Output the [X, Y] coordinate of the center of the cell containing the given text.  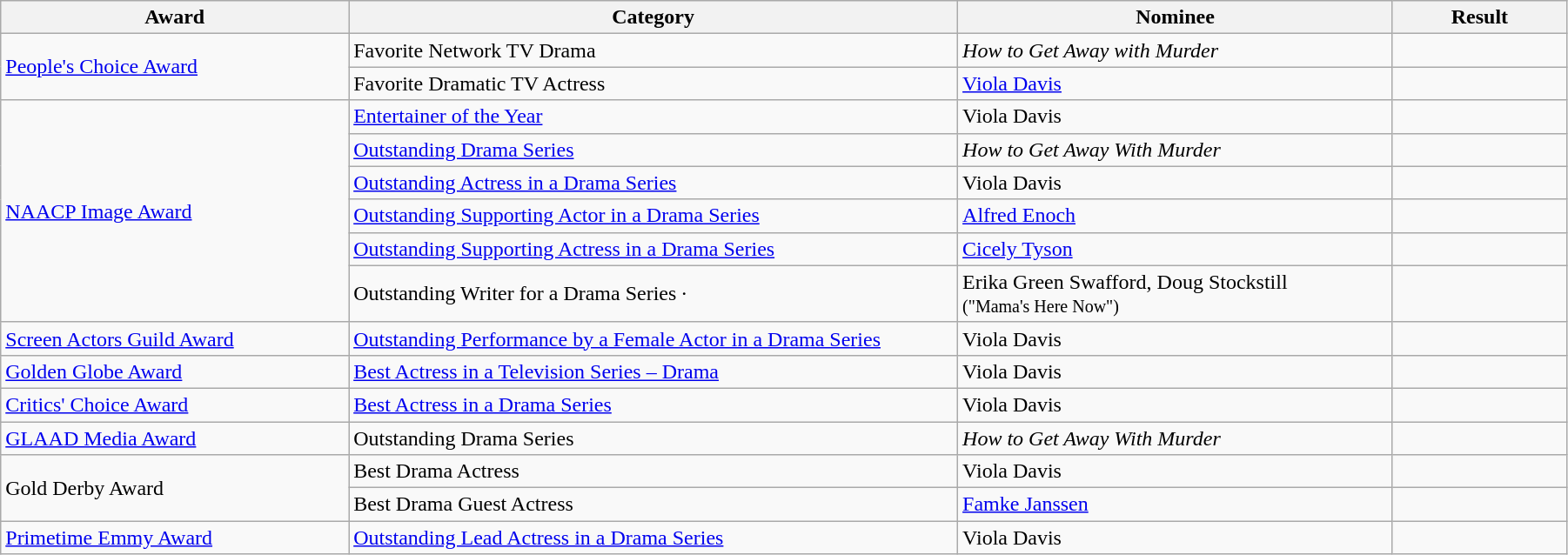
Best Actress in a Television Series – Drama [653, 371]
Alfred Enoch [1176, 216]
Category [653, 17]
Outstanding Lead Actress in a Drama Series [653, 538]
Gold Derby Award [175, 488]
Best Actress in a Drama Series [653, 405]
Best Drama Guest Actress [653, 505]
People's Choice Award [175, 67]
Best Drama Actress [653, 471]
NAACP Image Award [175, 211]
Nominee [1176, 17]
How to Get Away with Murder [1176, 50]
Famke Janssen [1176, 505]
Cicely Tyson [1176, 249]
Screen Actors Guild Award [175, 338]
Result [1479, 17]
Outstanding Supporting Actress in a Drama Series [653, 249]
Favorite Dramatic TV Actress [653, 84]
Outstanding Supporting Actor in a Drama Series [653, 216]
Entertainer of the Year [653, 117]
GLAAD Media Award [175, 438]
Critics' Choice Award [175, 405]
Primetime Emmy Award [175, 538]
Outstanding Writer for a Drama Series · [653, 294]
Outstanding Performance by a Female Actor in a Drama Series [653, 338]
Erika Green Swafford, Doug Stockstill("Mama's Here Now") [1176, 294]
Award [175, 17]
Golden Globe Award [175, 371]
Outstanding Actress in a Drama Series [653, 183]
Favorite Network TV Drama [653, 50]
